Return the [X, Y] coordinate for the center point of the cell that contains the specified text.  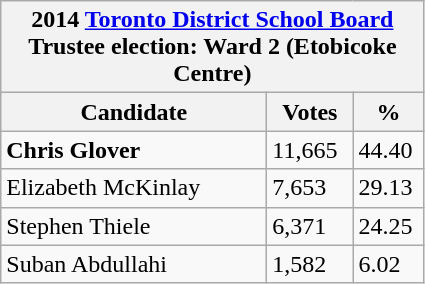
7,653 [310, 188]
1,582 [310, 264]
Candidate [134, 112]
44.40 [388, 150]
Stephen Thiele [134, 226]
Votes [310, 112]
2014 Toronto District School Board Trustee election: Ward 2 (Etobicoke Centre) [212, 47]
% [388, 112]
11,665 [310, 150]
Elizabeth McKinlay [134, 188]
Chris Glover [134, 150]
24.25 [388, 226]
29.13 [388, 188]
6,371 [310, 226]
Suban Abdullahi [134, 264]
6.02 [388, 264]
